Return the [X, Y] coordinate for the center point of the cell that contains the specified text.  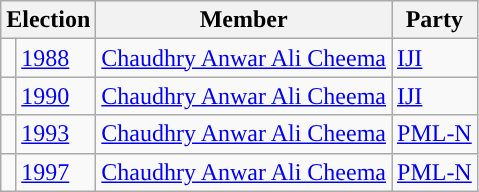
Party [435, 20]
1997 [56, 172]
Member [244, 20]
1990 [56, 96]
Election [48, 20]
1993 [56, 134]
1988 [56, 58]
